Detect which cell encompasses the target text, then output its (x, y) center coordinate. 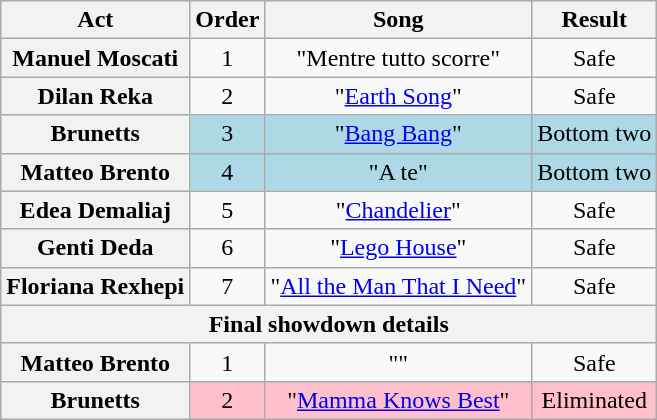
"Mentre tutto scorre" (398, 58)
Genti Deda (96, 248)
"Bang Bang" (398, 134)
Edea Demaliaj (96, 210)
7 (228, 286)
"Chandelier" (398, 210)
5 (228, 210)
Result (594, 20)
Dilan Reka (96, 96)
"Earth Song" (398, 96)
Floriana Rexhepi (96, 286)
"All the Man That I Need" (398, 286)
Manuel Moscati (96, 58)
"" (398, 362)
"Mamma Knows Best" (398, 400)
"A te" (398, 172)
Eliminated (594, 400)
4 (228, 172)
Final showdown details (329, 324)
Order (228, 20)
Song (398, 20)
3 (228, 134)
"Lego House" (398, 248)
6 (228, 248)
Act (96, 20)
